Locate the cell with the specified text and output its [X, Y] center coordinate. 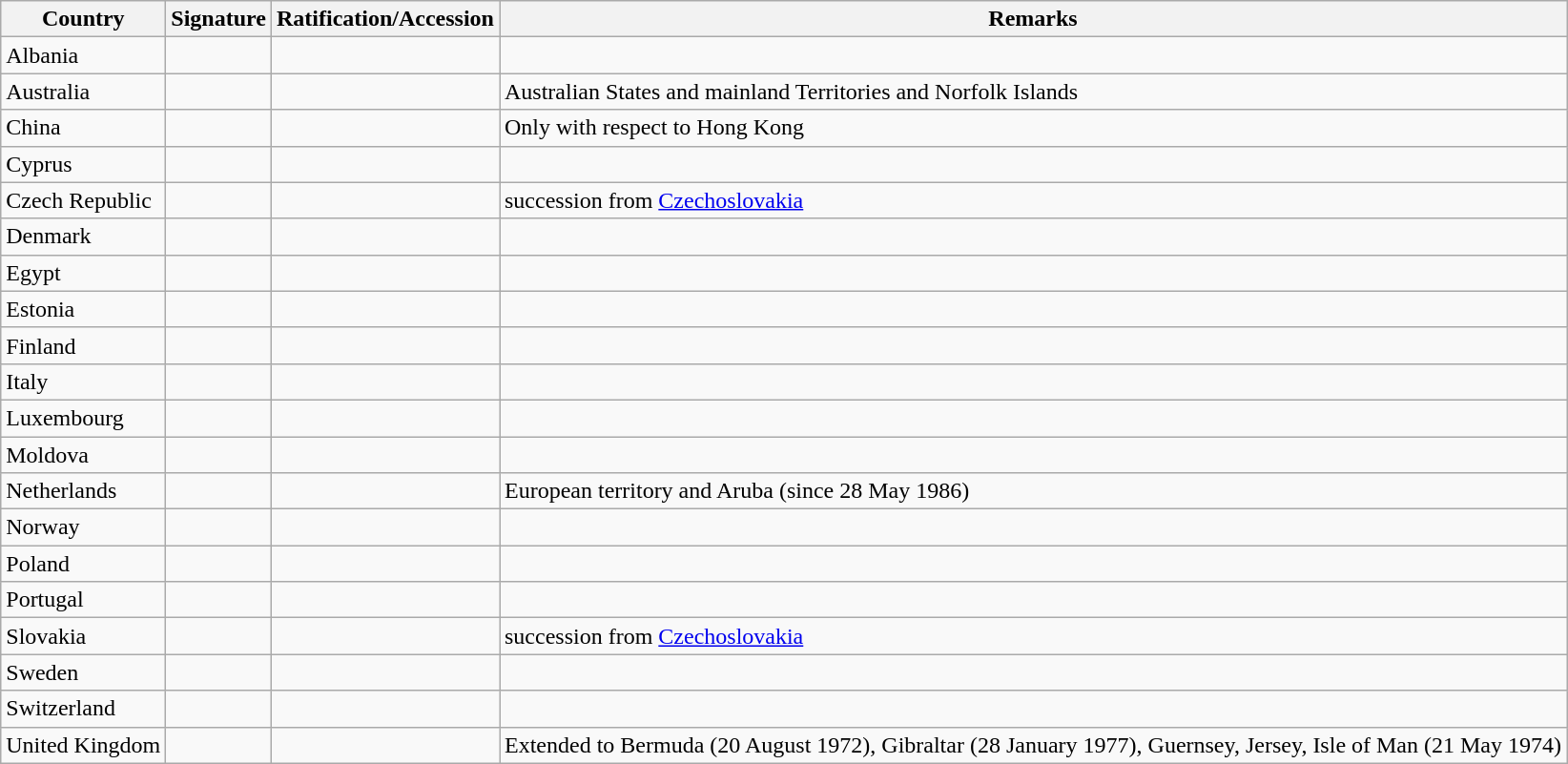
Only with respect to Hong Kong [1034, 128]
Australia [84, 92]
Extended to Bermuda (20 August 1972), Gibraltar (28 January 1977), Guernsey, Jersey, Isle of Man (21 May 1974) [1034, 745]
Sweden [84, 672]
Signature [219, 19]
Switzerland [84, 709]
European territory and Aruba (since 28 May 1986) [1034, 491]
Ratification/Accession [385, 19]
Egypt [84, 273]
Norway [84, 527]
Luxembourg [84, 418]
United Kingdom [84, 745]
Cyprus [84, 164]
Slovakia [84, 636]
Estonia [84, 309]
Australian States and mainland Territories and Norfolk Islands [1034, 92]
China [84, 128]
Albania [84, 55]
Portugal [84, 600]
Poland [84, 564]
Italy [84, 382]
Moldova [84, 455]
Country [84, 19]
Netherlands [84, 491]
Remarks [1034, 19]
Finland [84, 345]
Denmark [84, 237]
Czech Republic [84, 200]
